From the cell containing the given text, extract its center point as [x, y] coordinate. 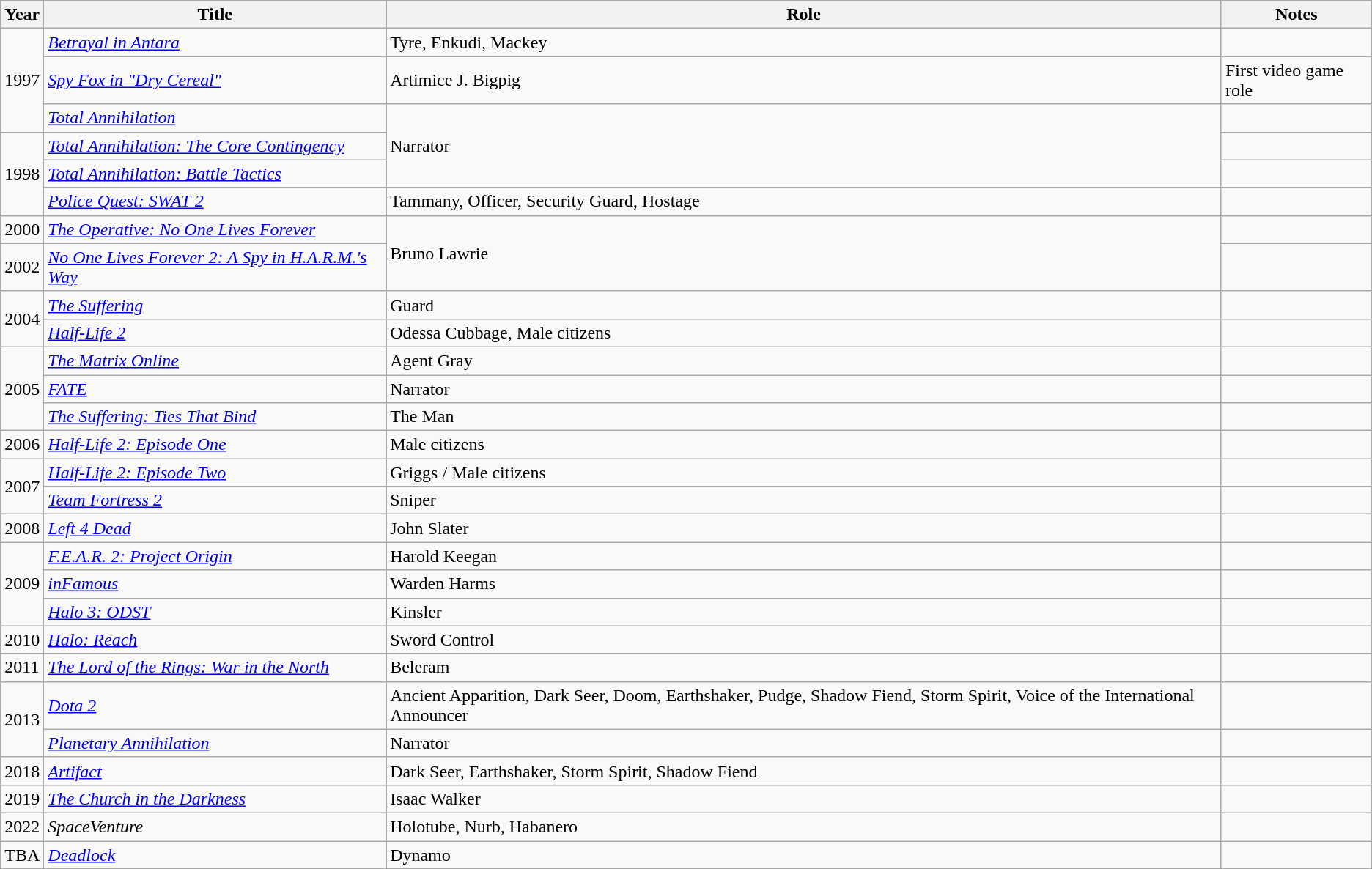
2002 [22, 267]
Warden Harms [804, 584]
2005 [22, 388]
2008 [22, 528]
Guard [804, 305]
Spy Fox in "Dry Cereal" [215, 81]
2018 [22, 771]
Agent Gray [804, 360]
The Man [804, 417]
Year [22, 15]
Role [804, 15]
Sniper [804, 500]
The Church in the Darkness [215, 799]
Halo 3: ODST [215, 612]
No One Lives Forever 2: A Spy in H.A.R.M.'s Way [215, 267]
Harold Keegan [804, 556]
F.E.A.R. 2: Project Origin [215, 556]
The Suffering [215, 305]
2006 [22, 445]
Isaac Walker [804, 799]
Tyre, Enkudi, Mackey [804, 42]
Half-Life 2 [215, 333]
2019 [22, 799]
Half-Life 2: Episode Two [215, 473]
Deadlock [215, 855]
Tammany, Officer, Security Guard, Hostage [804, 201]
Team Fortress 2 [215, 500]
2007 [22, 487]
SpaceVenture [215, 827]
Bruno Lawrie [804, 254]
2009 [22, 584]
inFamous [215, 584]
Kinsler [804, 612]
Police Quest: SWAT 2 [215, 201]
First video game role [1296, 81]
TBA [22, 855]
Half-Life 2: Episode One [215, 445]
1997 [22, 81]
The Lord of the Rings: War in the North [215, 668]
Dark Seer, Earthshaker, Storm Spirit, Shadow Fiend [804, 771]
Male citizens [804, 445]
Notes [1296, 15]
The Suffering: Ties That Bind [215, 417]
The Matrix Online [215, 360]
2011 [22, 668]
Left 4 Dead [215, 528]
Dynamo [804, 855]
Ancient Apparition, Dark Seer, Doom, Earthshaker, Pudge, Shadow Fiend, Storm Spirit, Voice of the International Announcer [804, 705]
Planetary Annihilation [215, 743]
1998 [22, 174]
The Operative: No One Lives Forever [215, 229]
John Slater [804, 528]
Halo: Reach [215, 640]
Artimice J. Bigpig [804, 81]
Griggs / Male citizens [804, 473]
2013 [22, 720]
FATE [215, 389]
2000 [22, 229]
2004 [22, 319]
Title [215, 15]
Beleram [804, 668]
Total Annihilation: Battle Tactics [215, 174]
Total Annihilation: The Core Contingency [215, 146]
Odessa Cubbage, Male citizens [804, 333]
Dota 2 [215, 705]
Betrayal in Antara [215, 42]
2022 [22, 827]
Artifact [215, 771]
Holotube, Nurb, Habanero [804, 827]
Sword Control [804, 640]
2010 [22, 640]
Total Annihilation [215, 118]
